Capture the cell that displays the provided text and extract its [x, y] central coordinate. 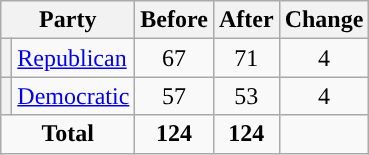
67 [174, 58]
Republican [74, 58]
After [246, 20]
Total [68, 134]
Change [324, 20]
Democratic [74, 96]
Before [174, 20]
57 [174, 96]
Party [68, 20]
71 [246, 58]
53 [246, 96]
